Search for the cell housing the specified text and yield its [X, Y] center coordinate. 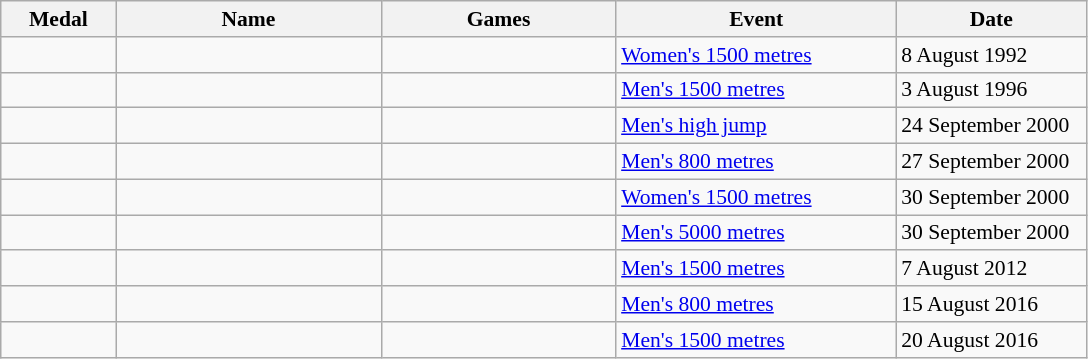
15 August 2016 [991, 304]
3 August 1996 [991, 90]
Name [248, 19]
Date [991, 19]
Games [498, 19]
20 August 2016 [991, 340]
7 August 2012 [991, 269]
27 September 2000 [991, 162]
Men's 5000 metres [756, 233]
24 September 2000 [991, 126]
Medal [58, 19]
8 August 1992 [991, 55]
Event [756, 19]
Men's high jump [756, 126]
